Provide the (x, y) coordinate of the cell's center where the given text is located.  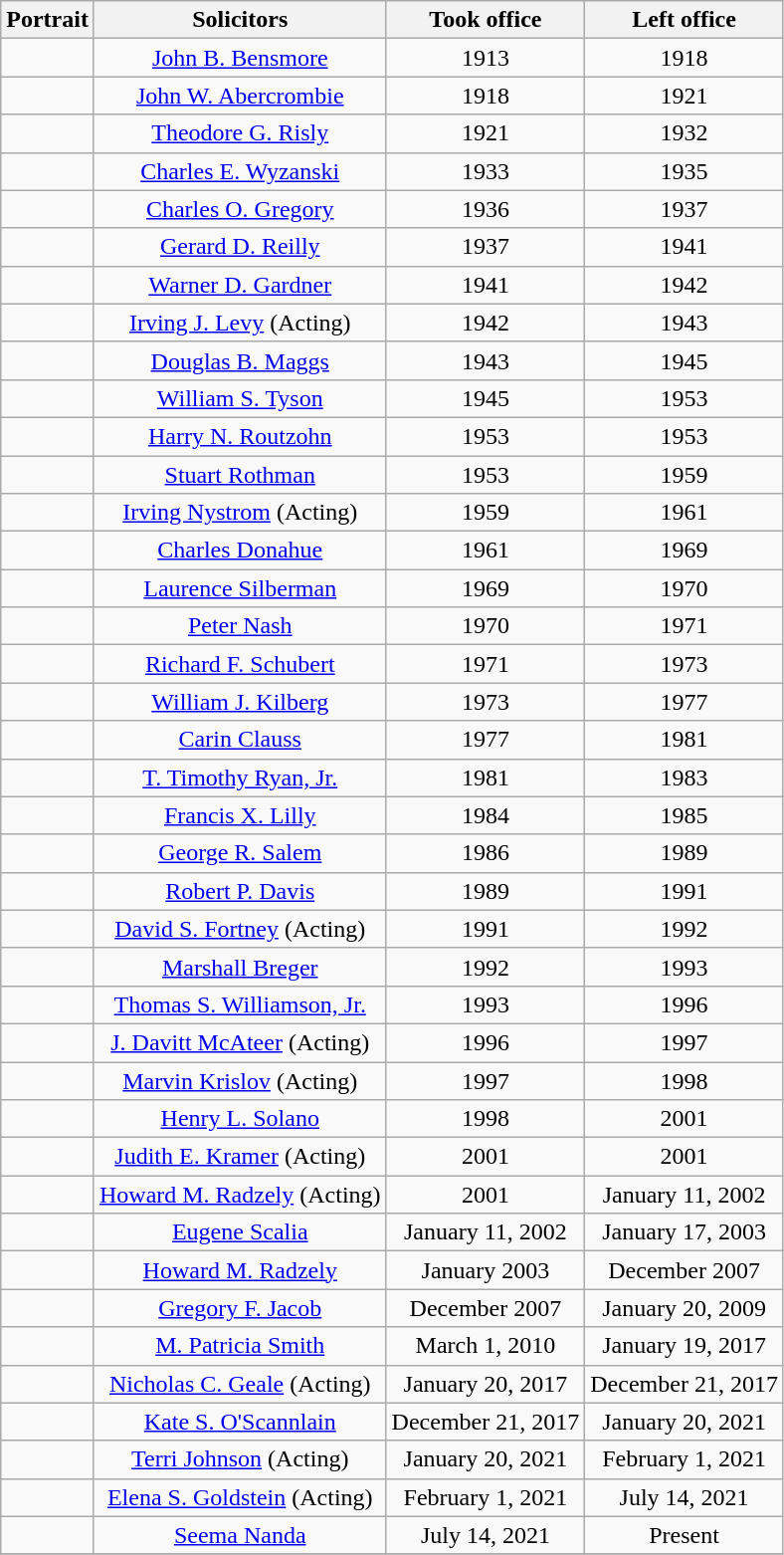
1932 (685, 133)
1983 (685, 777)
Marvin Krislov (Acting) (240, 1080)
Charles Donahue (240, 551)
David S. Fortney (Acting) (240, 929)
J. Davitt McAteer (Acting) (240, 1042)
Thomas S. Williamson, Jr. (240, 1004)
Solicitors (240, 20)
Francis X. Lilly (240, 815)
T. Timothy Ryan, Jr. (240, 777)
Elena S. Goldstein (Acting) (240, 1497)
Stuart Rothman (240, 475)
1935 (685, 171)
Left office (685, 20)
Charles O. Gregory (240, 209)
January 2003 (486, 1270)
Gerard D. Reilly (240, 247)
Seema Nanda (240, 1535)
M. Patricia Smith (240, 1346)
Carin Clauss (240, 740)
Richard F. Schubert (240, 664)
Kate S. O'Scannlain (240, 1422)
January 20, 2017 (486, 1384)
January 17, 2003 (685, 1232)
Nicholas C. Geale (Acting) (240, 1384)
1936 (486, 209)
January 19, 2017 (685, 1346)
Marshall Breger (240, 967)
John B. Bensmore (240, 58)
Harry N. Routzohn (240, 436)
Howard M. Radzely (Acting) (240, 1195)
Present (685, 1535)
Robert P. Davis (240, 891)
Laurence Silberman (240, 588)
William S. Tyson (240, 398)
William J. Kilberg (240, 702)
Took office (486, 20)
Henry L. Solano (240, 1119)
Portrait (48, 20)
Warner D. Gardner (240, 285)
January 20, 2009 (685, 1308)
1985 (685, 815)
Irving J. Levy (Acting) (240, 323)
George R. Salem (240, 853)
1913 (486, 58)
Theodore G. Risly (240, 133)
1986 (486, 853)
John W. Abercrombie (240, 96)
Judith E. Kramer (Acting) (240, 1157)
Gregory F. Jacob (240, 1308)
March 1, 2010 (486, 1346)
1984 (486, 815)
Douglas B. Maggs (240, 360)
Eugene Scalia (240, 1232)
1933 (486, 171)
Terri Johnson (Acting) (240, 1459)
Charles E. Wyzanski (240, 171)
Peter Nash (240, 626)
Howard M. Radzely (240, 1270)
Irving Nystrom (Acting) (240, 513)
